Identify which cell holds the provided text, then report its (x, y) central coordinate. 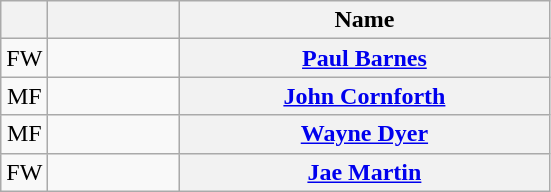
John Cornforth (364, 96)
Paul Barnes (364, 58)
Wayne Dyer (364, 134)
Name (364, 20)
Jae Martin (364, 172)
